Capture the cell that displays the provided text and extract its [X, Y] central coordinate. 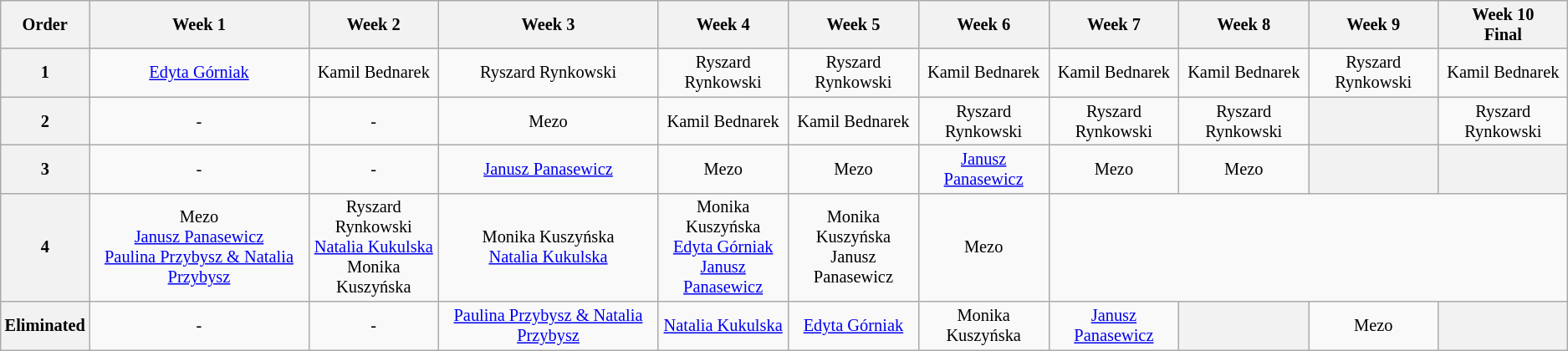
3 [45, 169]
Week 4 [723, 24]
Paulina Przybysz & Natalia Przybysz [549, 326]
Ryszard RynkowskiNatalia KukulskaMonika Kuszyńska [373, 247]
Week 3 [549, 24]
Monika Kuszyńska [983, 326]
Monika KuszyńskaNatalia Kukulska [549, 247]
2 [45, 121]
Week 1 [199, 24]
Week 2 [373, 24]
Natalia Kukulska [723, 326]
Week 8 [1244, 24]
Week 10Final [1504, 24]
Week 7 [1114, 24]
4 [45, 247]
Week 6 [983, 24]
Eliminated [45, 326]
MezoJanusz PanasewiczPaulina Przybysz & Natalia Przybysz [199, 247]
1 [45, 73]
Week 9 [1373, 24]
Monika KuszyńskaEdyta GórniakJanusz Panasewicz [723, 247]
Monika KuszyńskaJanusz Panasewicz [854, 247]
Order [45, 24]
Week 5 [854, 24]
